Output the (X, Y) coordinate of the center of the cell containing the given text.  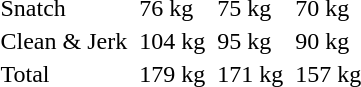
95 kg (250, 41)
104 kg (172, 41)
